Extract the [X, Y] coordinate from the center of the cell holding the provided text.  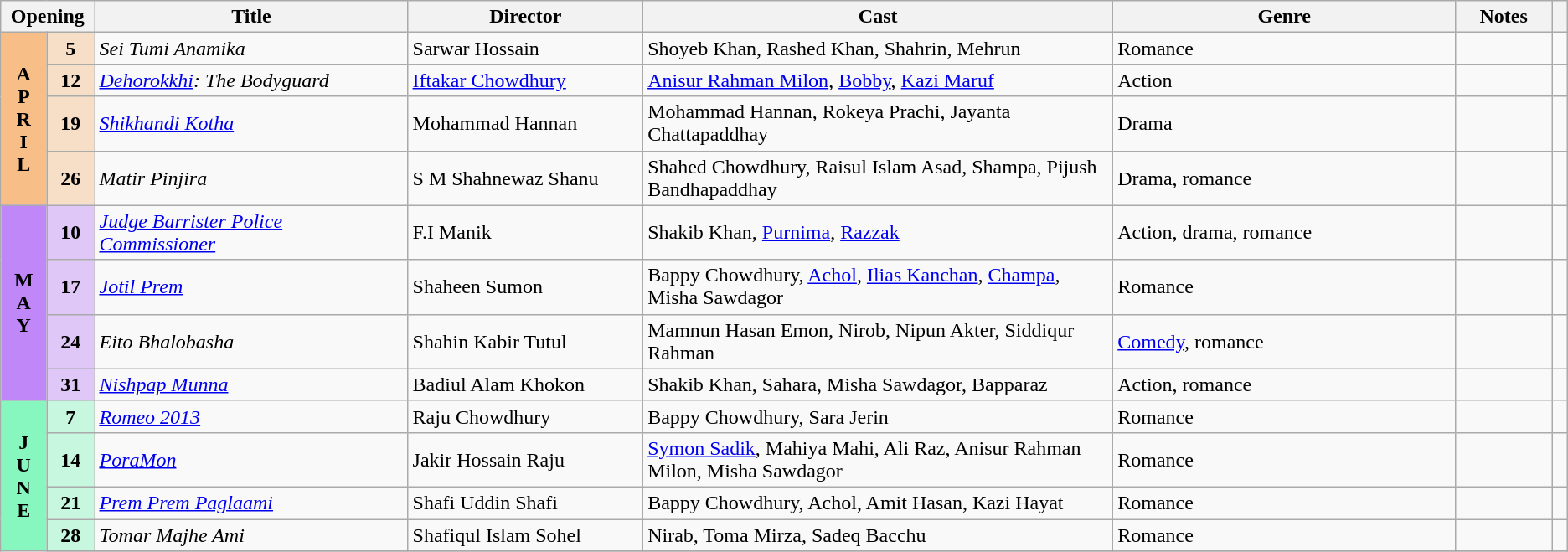
MAY [23, 303]
Bappy Chowdhury, Achol, Amit Hasan, Kazi Hayat [878, 503]
JUNE [23, 476]
21 [70, 503]
7 [70, 416]
Comedy, romance [1285, 342]
Mohammad Hannan [526, 124]
Tomar Majhe Ami [251, 535]
Shaheen Sumon [526, 286]
PoraMon [251, 459]
Jotil Prem [251, 286]
Shoyeb Khan, Rashed Khan, Shahrin, Mehrun [878, 49]
Raju Chowdhury [526, 416]
Shafi Uddin Shafi [526, 503]
Sarwar Hossain [526, 49]
Romeo 2013 [251, 416]
Bappy Chowdhury, Achol, Ilias Kanchan, Champa, Misha Sawdagor [878, 286]
Sei Tumi Anamika [251, 49]
Action, drama, romance [1285, 233]
12 [70, 80]
10 [70, 233]
Shahin Kabir Tutul [526, 342]
Drama, romance [1285, 178]
31 [70, 384]
Shikhandi Kotha [251, 124]
Shafiqul Islam Sohel [526, 535]
Bappy Chowdhury, Sara Jerin [878, 416]
Iftakar Chowdhury [526, 80]
Jakir Hossain Raju [526, 459]
Genre [1285, 17]
Mamnun Hasan Emon, Nirob, Nipun Akter, Siddiqur Rahman [878, 342]
19 [70, 124]
Opening [48, 17]
Dehorokkhi: The Bodyguard [251, 80]
S M Shahnewaz Shanu [526, 178]
Badiul Alam Khokon [526, 384]
Shakib Khan, Purnima, Razzak [878, 233]
Nirab, Toma Mirza, Sadeq Bacchu [878, 535]
F.I Manik [526, 233]
Drama [1285, 124]
Anisur Rahman Milon, Bobby, Kazi Maruf [878, 80]
Eito Bhalobasha [251, 342]
Action, romance [1285, 384]
28 [70, 535]
Judge Barrister Police Commissioner [251, 233]
Symon Sadik, Mahiya Mahi, Ali Raz, Anisur Rahman Milon, Misha Sawdagor [878, 459]
Shahed Chowdhury, Raisul Islam Asad, Shampa, Pijush Bandhapaddhay [878, 178]
Action [1285, 80]
Mohammad Hannan, Rokeya Prachi, Jayanta Chattapaddhay [878, 124]
Prem Prem Paglaami [251, 503]
Nishpap Munna [251, 384]
APRIL [23, 119]
Title [251, 17]
Shakib Khan, Sahara, Misha Sawdagor, Bapparaz [878, 384]
Matir Pinjira [251, 178]
17 [70, 286]
5 [70, 49]
24 [70, 342]
26 [70, 178]
Cast [878, 17]
Director [526, 17]
Notes [1504, 17]
14 [70, 459]
